Find where the given text appears and provide that cell's center as [X, Y] coordinate. 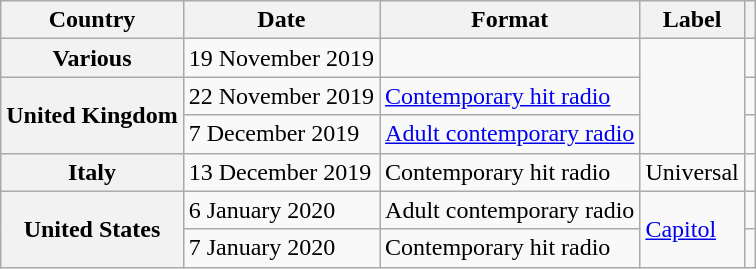
United Kingdom [92, 115]
Various [92, 58]
Italy [92, 172]
Capitol [692, 229]
Date [281, 20]
7 January 2020 [281, 248]
Country [92, 20]
19 November 2019 [281, 58]
Universal [692, 172]
6 January 2020 [281, 210]
22 November 2019 [281, 96]
13 December 2019 [281, 172]
7 December 2019 [281, 134]
Format [510, 20]
United States [92, 229]
Label [692, 20]
